Scan for the cell matching the given text and deliver its [x, y] coordinate at center. 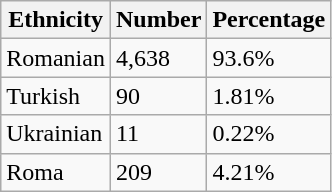
Romanian [56, 58]
209 [158, 172]
Roma [56, 172]
11 [158, 134]
Percentage [269, 20]
Number [158, 20]
93.6% [269, 58]
4,638 [158, 58]
90 [158, 96]
4.21% [269, 172]
1.81% [269, 96]
0.22% [269, 134]
Turkish [56, 96]
Ukrainian [56, 134]
Ethnicity [56, 20]
